Pinpoint the cell where the given text exists, returning its (X, Y) midpoint coordinate. 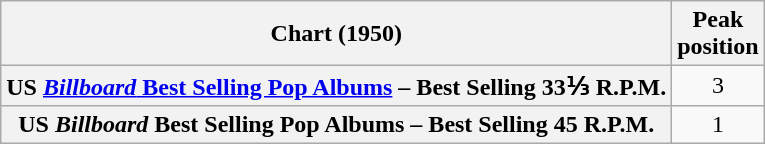
3 (718, 86)
US Billboard Best Selling Pop Albums – Best Selling 33⅓ R.P.M. (336, 86)
Peakposition (718, 34)
1 (718, 124)
US Billboard Best Selling Pop Albums – Best Selling 45 R.P.M. (336, 124)
Chart (1950) (336, 34)
